Return the [x, y] coordinate for the center point of the cell that contains the specified text.  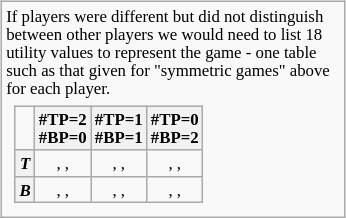
#TP=0#BP=2 [175, 128]
T [24, 163]
B [24, 189]
#TP=2#BP=0 [63, 128]
#TP=1#BP=1 [119, 128]
